Provide the (x, y) coordinate of the cell's center where the given text is located.  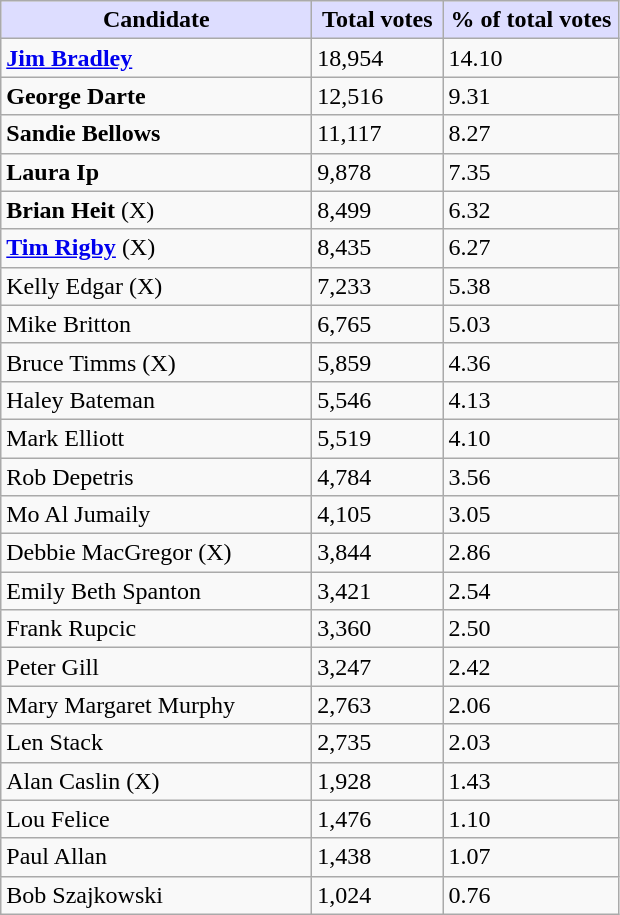
Alan Caslin (X) (156, 781)
5,519 (378, 438)
3.05 (531, 515)
8,435 (378, 248)
Mo Al Jumaily (156, 515)
Kelly Edgar (X) (156, 286)
4.36 (531, 362)
Rob Depetris (156, 477)
9.31 (531, 96)
Jim Bradley (156, 58)
Bob Szajkowski (156, 895)
2.86 (531, 553)
Mary Margaret Murphy (156, 705)
Debbie MacGregor (X) (156, 553)
1,476 (378, 819)
2,763 (378, 705)
Mark Elliott (156, 438)
18,954 (378, 58)
14.10 (531, 58)
1.10 (531, 819)
Haley Bateman (156, 400)
3,844 (378, 553)
5,546 (378, 400)
7.35 (531, 172)
4,784 (378, 477)
1,438 (378, 857)
Candidate (156, 20)
Frank Rupcic (156, 629)
5.03 (531, 324)
% of total votes (531, 20)
6.32 (531, 210)
2.54 (531, 591)
2.03 (531, 743)
5.38 (531, 286)
3,247 (378, 667)
11,117 (378, 134)
7,233 (378, 286)
Emily Beth Spanton (156, 591)
6,765 (378, 324)
Paul Allan (156, 857)
Lou Felice (156, 819)
1,928 (378, 781)
Tim Rigby (X) (156, 248)
1.07 (531, 857)
0.76 (531, 895)
Len Stack (156, 743)
4.13 (531, 400)
1.43 (531, 781)
George Darte (156, 96)
8.27 (531, 134)
2,735 (378, 743)
9,878 (378, 172)
2.42 (531, 667)
1,024 (378, 895)
Sandie Bellows (156, 134)
Brian Heit (X) (156, 210)
2.50 (531, 629)
12,516 (378, 96)
Laura Ip (156, 172)
2.06 (531, 705)
3,360 (378, 629)
Bruce Timms (X) (156, 362)
4,105 (378, 515)
Peter Gill (156, 667)
4.10 (531, 438)
Total votes (378, 20)
5,859 (378, 362)
6.27 (531, 248)
Mike Britton (156, 324)
3,421 (378, 591)
8,499 (378, 210)
3.56 (531, 477)
